Return [x, y] of the center of cell containing provided text 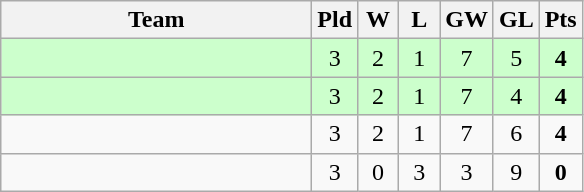
GL [516, 20]
6 [516, 134]
L [420, 20]
Pld [335, 20]
Pts [560, 20]
5 [516, 58]
9 [516, 172]
W [378, 20]
Team [156, 20]
GW [467, 20]
